Output the [x, y] coordinate of the center of the cell containing the given text.  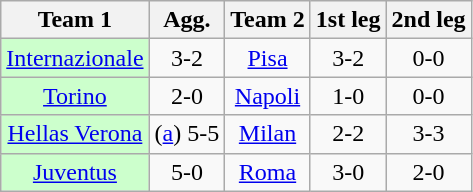
Roma [268, 172]
Juventus [75, 172]
Pisa [268, 58]
1-0 [348, 96]
1st leg [348, 20]
3-3 [428, 134]
Napoli [268, 96]
Agg. [187, 20]
3-0 [348, 172]
Internazionale [75, 58]
Team 2 [268, 20]
Milan [268, 134]
Hellas Verona [75, 134]
2-2 [348, 134]
Torino [75, 96]
2nd leg [428, 20]
5-0 [187, 172]
(a) 5-5 [187, 134]
Team 1 [75, 20]
